For the text-containing cell, return its midpoint in (X, Y) coordinate format. 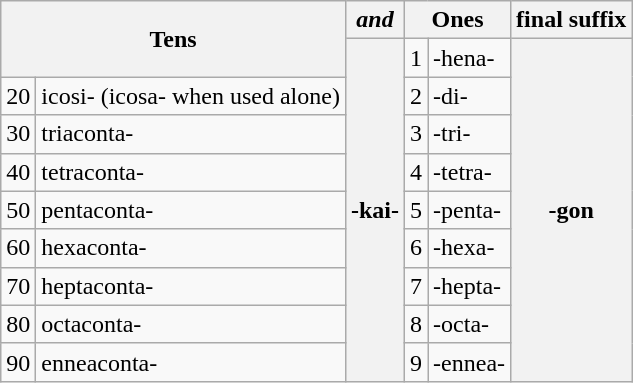
heptaconta- (191, 286)
-hena- (470, 58)
2 (416, 96)
5 (416, 210)
8 (416, 324)
Ones (458, 20)
7 (416, 286)
-penta- (470, 210)
hexaconta- (191, 248)
30 (18, 134)
40 (18, 172)
octaconta- (191, 324)
-di- (470, 96)
-gon (572, 210)
icosi- (icosa- when used alone) (191, 96)
triaconta- (191, 134)
4 (416, 172)
final suffix (572, 20)
pentaconta- (191, 210)
6 (416, 248)
-kai- (374, 210)
20 (18, 96)
-ennea- (470, 362)
-tetra- (470, 172)
-tri- (470, 134)
70 (18, 286)
80 (18, 324)
1 (416, 58)
60 (18, 248)
-hexa- (470, 248)
-octa- (470, 324)
9 (416, 362)
90 (18, 362)
3 (416, 134)
and (374, 20)
50 (18, 210)
-hepta- (470, 286)
Tens (174, 39)
enneaconta- (191, 362)
tetraconta- (191, 172)
